Scan for the cell matching the given text and deliver its (x, y) coordinate at center. 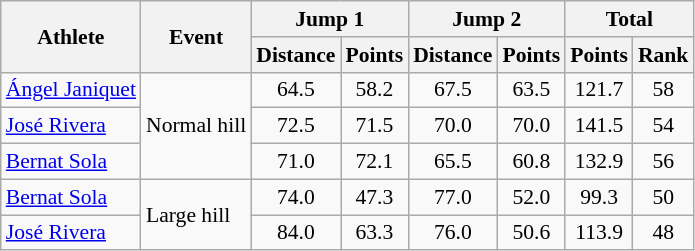
50.6 (531, 233)
54 (664, 126)
63.3 (374, 233)
121.7 (599, 90)
67.5 (452, 90)
56 (664, 162)
72.1 (374, 162)
48 (664, 233)
47.3 (374, 197)
60.8 (531, 162)
132.9 (599, 162)
64.5 (296, 90)
65.5 (452, 162)
84.0 (296, 233)
58 (664, 90)
71.0 (296, 162)
Normal hill (196, 126)
74.0 (296, 197)
Large hill (196, 214)
Athlete (71, 36)
Event (196, 36)
76.0 (452, 233)
58.2 (374, 90)
Ángel Janiquet (71, 90)
141.5 (599, 126)
52.0 (531, 197)
Jump 1 (330, 19)
72.5 (296, 126)
77.0 (452, 197)
Total (629, 19)
113.9 (599, 233)
63.5 (531, 90)
50 (664, 197)
99.3 (599, 197)
71.5 (374, 126)
Rank (664, 55)
Jump 2 (486, 19)
